Pinpoint the cell where the given text exists, returning its (X, Y) midpoint coordinate. 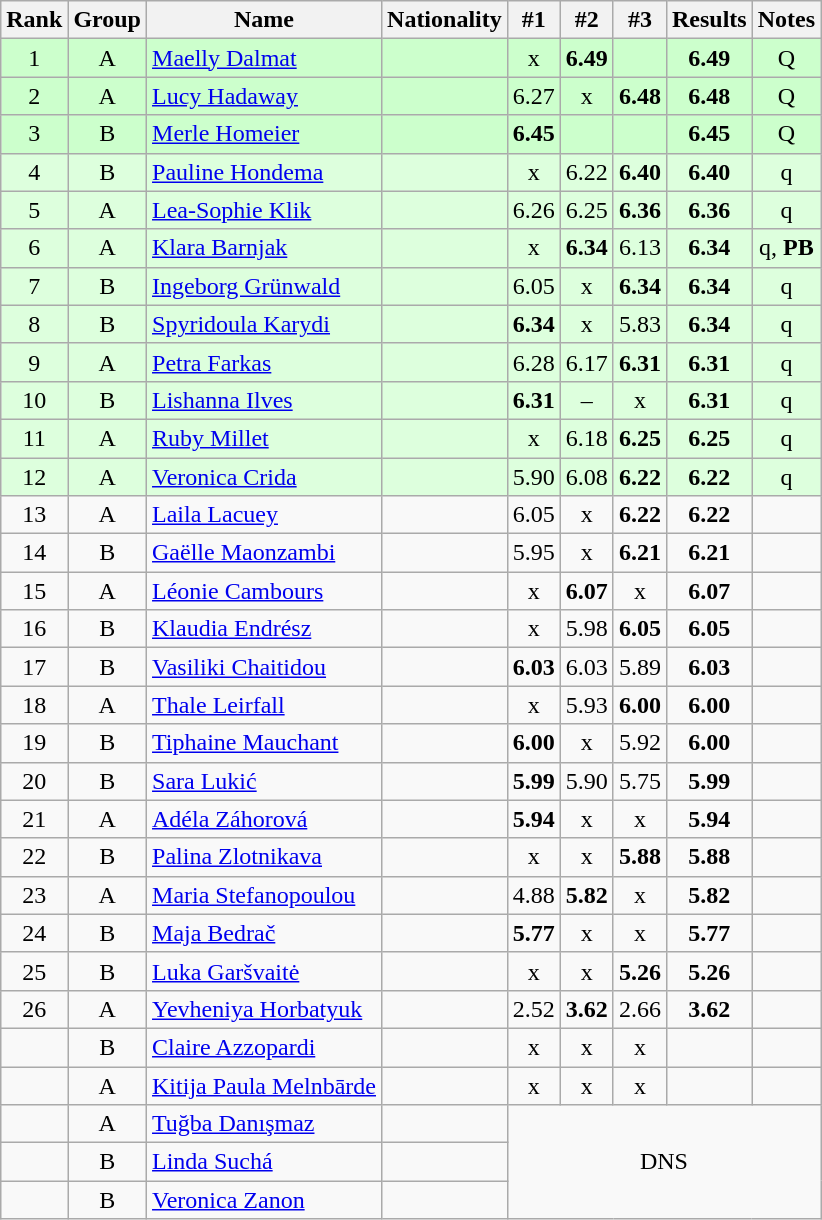
1 (34, 58)
9 (34, 362)
Gaëlle Maonzambi (264, 553)
#2 (586, 20)
12 (34, 477)
20 (34, 781)
17 (34, 667)
Adéla Záhorová (264, 819)
Notes (786, 20)
Lishanna Ilves (264, 400)
4.88 (534, 895)
Laila Lacuey (264, 515)
24 (34, 933)
8 (34, 324)
21 (34, 819)
6.26 (534, 210)
26 (34, 1009)
#1 (534, 20)
Palina Zlotnikava (264, 857)
6.28 (534, 362)
3 (34, 134)
15 (34, 591)
2.66 (640, 1009)
4 (34, 172)
Klara Barnjak (264, 248)
5.89 (640, 667)
Group (108, 20)
DNS (664, 1162)
5 (34, 210)
6.17 (586, 362)
7 (34, 286)
Maelly Dalmat (264, 58)
Claire Azzopardi (264, 1047)
5.75 (640, 781)
Vasiliki Chaitidou (264, 667)
Tuğba Danışmaz (264, 1124)
#3 (640, 20)
6 (34, 248)
Veronica Crida (264, 477)
Lucy Hadaway (264, 96)
q, PB (786, 248)
Lea-Sophie Klik (264, 210)
Rank (34, 20)
6.08 (586, 477)
11 (34, 438)
Léonie Cambours (264, 591)
2 (34, 96)
6.18 (586, 438)
19 (34, 743)
Ruby Millet (264, 438)
Maria Stefanopoulou (264, 895)
Klaudia Endrész (264, 629)
5.92 (640, 743)
13 (34, 515)
5.98 (586, 629)
Nationality (445, 20)
2.52 (534, 1009)
25 (34, 971)
Tiphaine Mauchant (264, 743)
Veronica Zanon (264, 1200)
Maja Bedrač (264, 933)
5.95 (534, 553)
Ingeborg Grünwald (264, 286)
23 (34, 895)
– (586, 400)
16 (34, 629)
Results (709, 20)
5.93 (586, 705)
6.27 (534, 96)
6.13 (640, 248)
Spyridoula Karydi (264, 324)
18 (34, 705)
5.83 (640, 324)
10 (34, 400)
Sara Lukić (264, 781)
Thale Leirfall (264, 705)
Yevheniya Horbatyuk (264, 1009)
Pauline Hondema (264, 172)
Merle Homeier (264, 134)
14 (34, 553)
Linda Suchá (264, 1162)
Petra Farkas (264, 362)
Kitija Paula Melnbārde (264, 1085)
22 (34, 857)
Name (264, 20)
Luka Garšvaitė (264, 971)
